Output the (X, Y) coordinate of the center of the cell containing the given text.  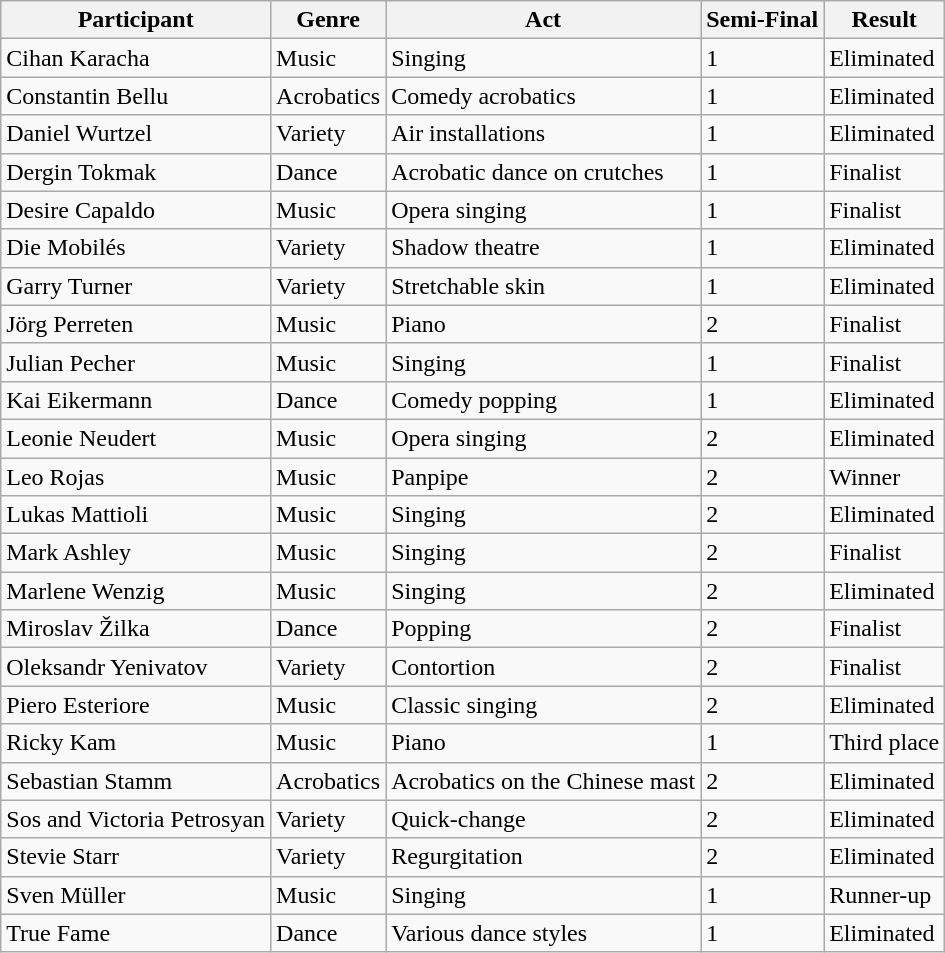
Dergin Tokmak (136, 172)
Acrobatics on the Chinese mast (544, 781)
Sebastian Stamm (136, 781)
Garry Turner (136, 286)
Regurgitation (544, 857)
Semi-Final (762, 20)
Popping (544, 629)
Oleksandr Yenivatov (136, 667)
Panpipe (544, 477)
Lukas Mattioli (136, 515)
Result (884, 20)
Marlene Wenzig (136, 591)
Comedy popping (544, 400)
Sven Müller (136, 895)
Genre (328, 20)
Classic singing (544, 705)
Acrobatic dance on crutches (544, 172)
Die Mobilés (136, 248)
Leo Rojas (136, 477)
Desire Capaldo (136, 210)
Quick-change (544, 819)
Daniel Wurtzel (136, 134)
Winner (884, 477)
Constantin Bellu (136, 96)
Mark Ashley (136, 553)
Kai Eikermann (136, 400)
Contortion (544, 667)
Runner-up (884, 895)
Leonie Neudert (136, 438)
Various dance styles (544, 933)
True Fame (136, 933)
Piero Esteriore (136, 705)
Third place (884, 743)
Air installations (544, 134)
Sos and Victoria Petrosyan (136, 819)
Miroslav Žilka (136, 629)
Act (544, 20)
Stretchable skin (544, 286)
Ricky Kam (136, 743)
Comedy acrobatics (544, 96)
Stevie Starr (136, 857)
Jörg Perreten (136, 324)
Shadow theatre (544, 248)
Participant (136, 20)
Julian Pecher (136, 362)
Cihan Karacha (136, 58)
